For the text-containing cell, return its midpoint in [x, y] coordinate format. 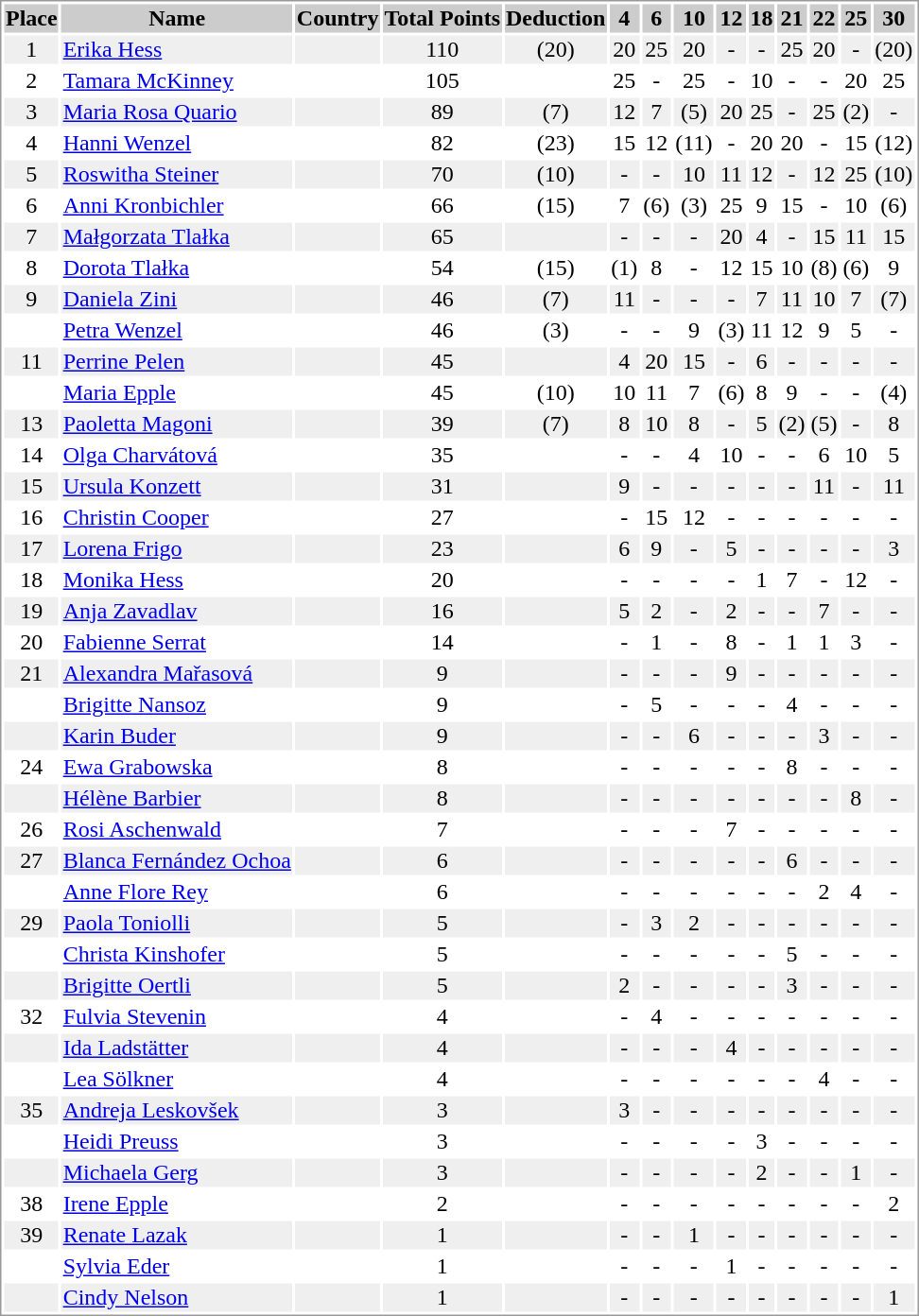
Ursula Konzett [177, 487]
31 [442, 487]
19 [31, 612]
105 [442, 80]
Dorota Tlałka [177, 268]
Paola Toniolli [177, 924]
Karin Buder [177, 736]
70 [442, 175]
Olga Charvátová [177, 455]
Deduction [556, 18]
Anne Flore Rey [177, 892]
Cindy Nelson [177, 1298]
82 [442, 143]
Alexandra Mařasová [177, 674]
29 [31, 924]
Rosi Aschenwald [177, 829]
38 [31, 1203]
(23) [556, 143]
Lorena Frigo [177, 549]
Hanni Wenzel [177, 143]
Christa Kinshofer [177, 954]
Renate Lazak [177, 1236]
22 [824, 18]
Andreja Leskovšek [177, 1111]
65 [442, 237]
Heidi Preuss [177, 1141]
Blanca Fernández Ochoa [177, 861]
Christin Cooper [177, 517]
(11) [694, 143]
24 [31, 767]
32 [31, 1016]
Roswitha Steiner [177, 175]
23 [442, 549]
Brigitte Nansoz [177, 704]
Maria Rosa Quario [177, 113]
Name [177, 18]
Sylvia Eder [177, 1266]
Hélène Barbier [177, 799]
Irene Epple [177, 1203]
Lea Sölkner [177, 1079]
Małgorzata Tlałka [177, 237]
26 [31, 829]
Fabienne Serrat [177, 642]
13 [31, 424]
Michaela Gerg [177, 1173]
66 [442, 205]
(4) [894, 392]
Place [31, 18]
(8) [824, 268]
Country [338, 18]
Tamara McKinney [177, 80]
17 [31, 549]
Petra Wenzel [177, 330]
Anni Kronbichler [177, 205]
Erika Hess [177, 50]
Fulvia Stevenin [177, 1016]
(1) [624, 268]
Maria Epple [177, 392]
Perrine Pelen [177, 362]
Brigitte Oertli [177, 986]
54 [442, 268]
Monika Hess [177, 580]
Ewa Grabowska [177, 767]
Total Points [442, 18]
89 [442, 113]
Paoletta Magoni [177, 424]
(12) [894, 143]
Ida Ladstätter [177, 1048]
110 [442, 50]
Anja Zavadlav [177, 612]
30 [894, 18]
Daniela Zini [177, 300]
